Find where the given text appears and provide that cell's center as (X, Y) coordinate. 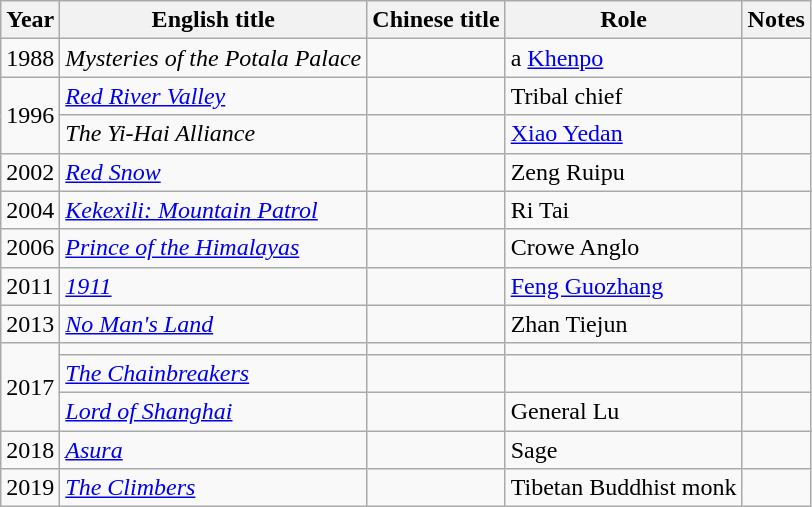
General Lu (624, 411)
Tibetan Buddhist monk (624, 488)
Xiao Yedan (624, 134)
Zeng Ruipu (624, 172)
Red River Valley (214, 96)
Prince of the Himalayas (214, 248)
1996 (30, 115)
Red Snow (214, 172)
Asura (214, 449)
2019 (30, 488)
No Man's Land (214, 324)
2002 (30, 172)
1988 (30, 58)
Crowe Anglo (624, 248)
Feng Guozhang (624, 286)
Notes (776, 20)
Chinese title (436, 20)
Lord of Shanghai (214, 411)
Ri Tai (624, 210)
2006 (30, 248)
The Climbers (214, 488)
English title (214, 20)
Kekexili: Mountain Patrol (214, 210)
2004 (30, 210)
2018 (30, 449)
Role (624, 20)
2011 (30, 286)
Year (30, 20)
Zhan Tiejun (624, 324)
1911 (214, 286)
The Chainbreakers (214, 373)
a Khenpo (624, 58)
Sage (624, 449)
The Yi-Hai Alliance (214, 134)
Mysteries of the Potala Palace (214, 58)
2013 (30, 324)
2017 (30, 386)
Tribal chief (624, 96)
